Capture the cell that displays the provided text and extract its [X, Y] central coordinate. 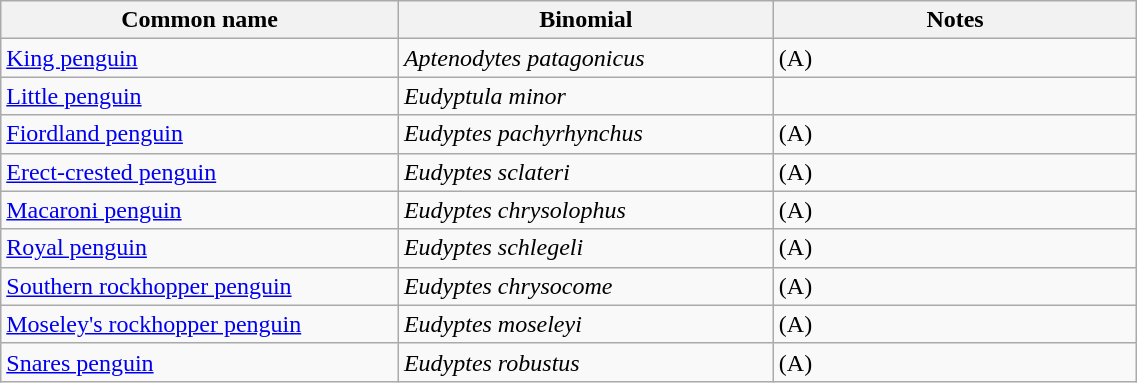
Eudyptes robustus [586, 362]
Eudyptula minor [586, 96]
Macaroni penguin [200, 210]
Snares penguin [200, 362]
Little penguin [200, 96]
Eudyptes sclateri [586, 172]
Eudyptes chrysocome [586, 286]
Binomial [586, 20]
Notes [955, 20]
Erect-crested penguin [200, 172]
King penguin [200, 58]
Southern rockhopper penguin [200, 286]
Aptenodytes patagonicus [586, 58]
Royal penguin [200, 248]
Eudyptes pachyrhynchus [586, 134]
Fiordland penguin [200, 134]
Common name [200, 20]
Eudyptes schlegeli [586, 248]
Moseley's rockhopper penguin [200, 324]
Eudyptes moseleyi [586, 324]
Eudyptes chrysolophus [586, 210]
